Identify which cell holds the provided text, then report its [X, Y] central coordinate. 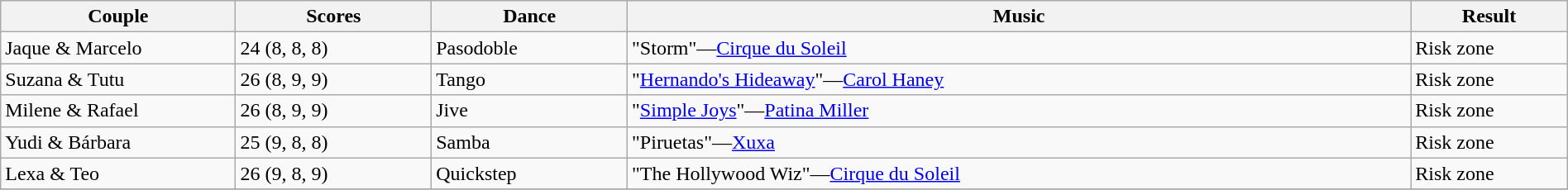
Milene & Rafael [118, 111]
Suzana & Tutu [118, 79]
"Simple Joys"—Patina Miller [1019, 111]
Pasodoble [529, 48]
"Storm"—Cirque du Soleil [1019, 48]
25 (9, 8, 8) [334, 142]
24 (8, 8, 8) [334, 48]
Dance [529, 17]
Music [1019, 17]
Yudi & Bárbara [118, 142]
Result [1489, 17]
Lexa & Teo [118, 173]
"Hernando's Hideaway"—Carol Haney [1019, 79]
Jive [529, 111]
Quickstep [529, 173]
Scores [334, 17]
Samba [529, 142]
Jaque & Marcelo [118, 48]
"Piruetas"—Xuxa [1019, 142]
26 (9, 8, 9) [334, 173]
"The Hollywood Wiz"—Cirque du Soleil [1019, 173]
Tango [529, 79]
Couple [118, 17]
